Return [x, y] of the center of cell containing provided text 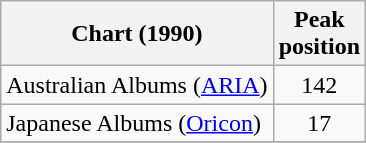
Peakposition [319, 34]
17 [319, 123]
Japanese Albums (Oricon) [137, 123]
Australian Albums (ARIA) [137, 85]
Chart (1990) [137, 34]
142 [319, 85]
